Identify which cell holds the provided text, then report its (x, y) central coordinate. 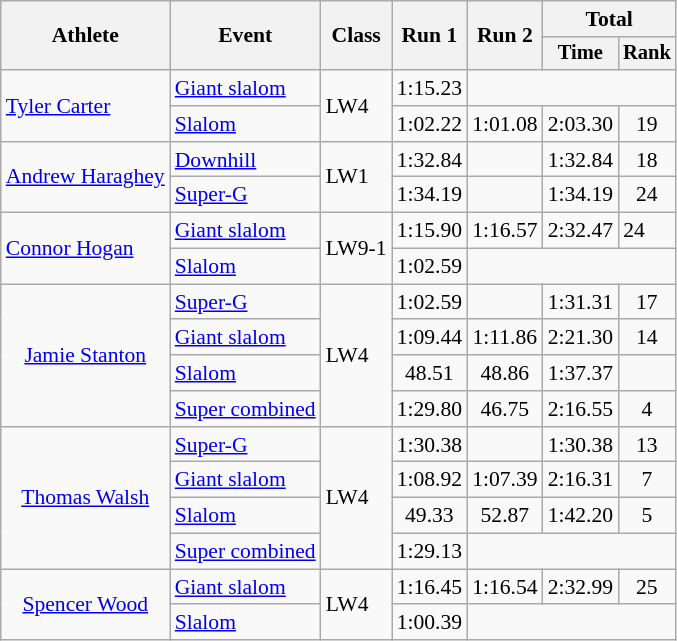
Run 2 (504, 36)
LW9-1 (356, 248)
Rank (647, 54)
1:16.57 (504, 231)
LW1 (356, 178)
4 (647, 409)
48.51 (430, 373)
1:15.23 (430, 88)
Connor Hogan (86, 248)
Event (246, 36)
1:08.92 (430, 480)
Athlete (86, 36)
1:16.54 (504, 587)
2:16.31 (580, 480)
14 (647, 338)
1:02.22 (430, 124)
7 (647, 480)
1:37.37 (580, 373)
1:42.20 (580, 516)
1:00.39 (430, 623)
1:01.08 (504, 124)
Tyler Carter (86, 106)
Andrew Haraghey (86, 178)
2:16.55 (580, 409)
Total (610, 19)
Downhill (246, 160)
48.86 (504, 373)
52.87 (504, 516)
2:32.99 (580, 587)
Thomas Walsh (86, 498)
1:29.80 (430, 409)
1:31.31 (580, 302)
2:21.30 (580, 338)
5 (647, 516)
19 (647, 124)
1:16.45 (430, 587)
49.33 (430, 516)
1:15.90 (430, 231)
Spencer Wood (86, 604)
Run 1 (430, 36)
25 (647, 587)
13 (647, 445)
1:11.86 (504, 338)
1:07.39 (504, 480)
Jamie Stanton (86, 355)
2:32.47 (580, 231)
18 (647, 160)
1:29.13 (430, 552)
Class (356, 36)
1:09.44 (430, 338)
46.75 (504, 409)
Time (580, 54)
2:03.30 (580, 124)
17 (647, 302)
